Return (X, Y) of the center of cell containing provided text 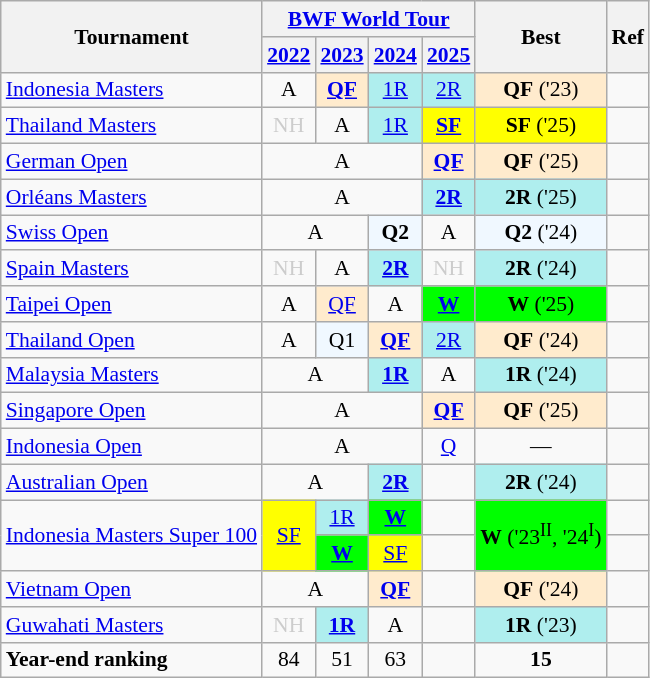
2023 (342, 55)
2025 (448, 55)
Q2 (396, 233)
2022 (288, 55)
BWF World Tour (368, 19)
Indonesia Open (132, 447)
Q2 ('24) (540, 233)
51 (342, 660)
Thailand Masters (132, 126)
84 (288, 660)
Year-end ranking (132, 660)
1R ('23) (540, 625)
Orléans Masters (132, 197)
Ref (628, 36)
Thailand Open (132, 340)
QF ('23) (540, 90)
Q (448, 447)
Tournament (132, 36)
— (540, 447)
1R ('24) (540, 375)
Spain Masters (132, 269)
Indonesia Masters (132, 90)
2024 (396, 55)
63 (396, 660)
Best (540, 36)
Guwahati Masters (132, 625)
15 (540, 660)
Indonesia Masters Super 100 (132, 536)
Taipei Open (132, 304)
W ('25) (540, 304)
Swiss Open (132, 233)
German Open (132, 162)
Q1 (342, 340)
2R ('25) (540, 197)
Vietnam Open (132, 589)
W ('23II, '24I) (540, 536)
SF ('25) (540, 126)
Australian Open (132, 482)
Malaysia Masters (132, 375)
Singapore Open (132, 411)
